Search for the cell housing the specified text and yield its [x, y] center coordinate. 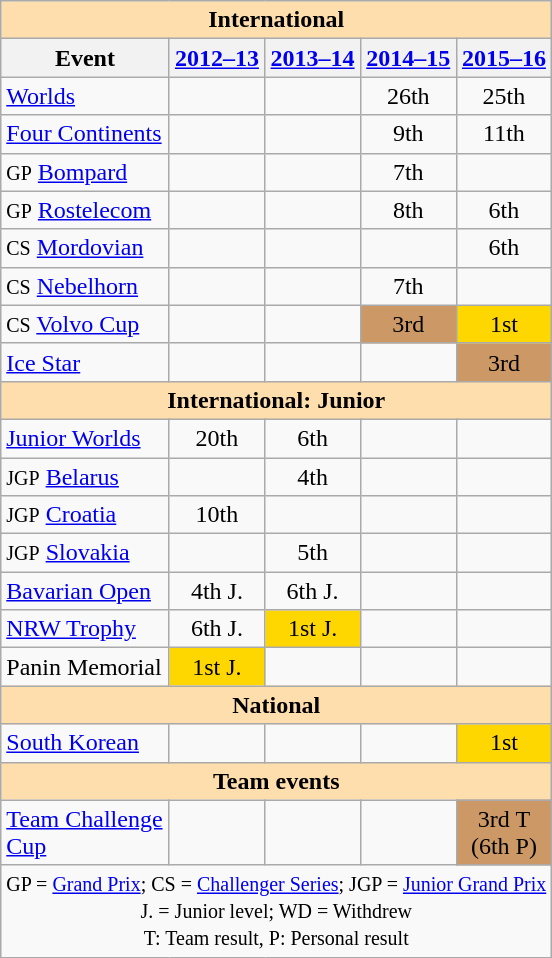
3rd T (6th P) [504, 832]
20th [217, 438]
26th [408, 96]
GP = Grand Prix; CS = Challenger Series; JGP = Junior Grand Prix J. = Junior level; WD = Withdrew T: Team result, P: Personal result [276, 911]
11th [504, 134]
CS Mordovian [85, 248]
8th [408, 210]
2014–15 [408, 58]
10th [217, 515]
4th [313, 477]
Panin Memorial [85, 667]
JGP Croatia [85, 515]
25th [504, 96]
Team events [276, 781]
National [276, 705]
Event [85, 58]
CS Nebelhorn [85, 286]
4th J. [217, 591]
International: Junior [276, 400]
Bavarian Open [85, 591]
GP Rostelecom [85, 210]
Junior Worlds [85, 438]
JGP Belarus [85, 477]
International [276, 20]
Worlds [85, 96]
JGP Slovakia [85, 553]
9th [408, 134]
CS Volvo Cup [85, 324]
Ice Star [85, 362]
Four Continents [85, 134]
2015–16 [504, 58]
5th [313, 553]
GP Bompard [85, 172]
South Korean [85, 743]
2012–13 [217, 58]
Team ChallengeCup [85, 832]
NRW Trophy [85, 629]
2013–14 [313, 58]
